Detect which cell encompasses the target text, then output its (X, Y) center coordinate. 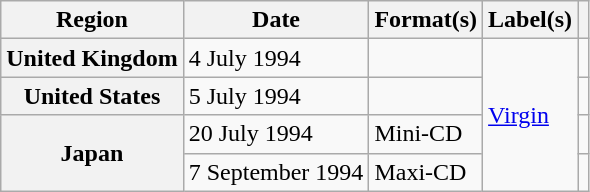
Label(s) (530, 20)
5 July 1994 (276, 96)
Format(s) (426, 20)
United States (92, 96)
Japan (92, 153)
Mini-CD (426, 134)
Maxi-CD (426, 172)
7 September 1994 (276, 172)
Date (276, 20)
Virgin (530, 115)
4 July 1994 (276, 58)
United Kingdom (92, 58)
20 July 1994 (276, 134)
Region (92, 20)
